For the text-containing cell, return its midpoint in (x, y) coordinate format. 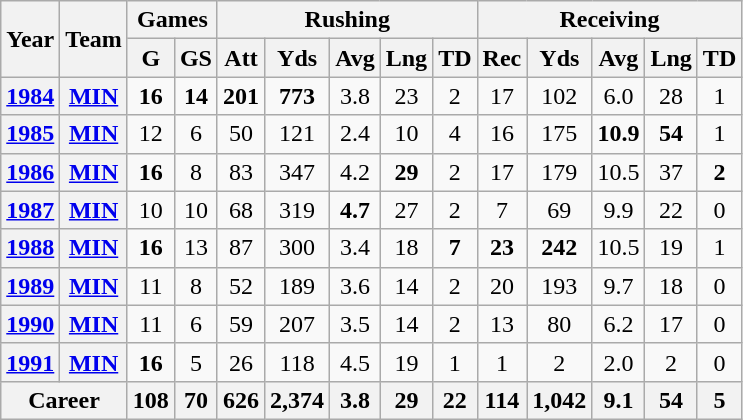
118 (298, 362)
Receiving (610, 20)
189 (298, 286)
GS (196, 58)
1985 (30, 134)
193 (560, 286)
Rec (502, 58)
4.2 (356, 172)
68 (240, 210)
4.7 (356, 210)
50 (240, 134)
2.0 (618, 362)
G (150, 58)
319 (298, 210)
9.9 (618, 210)
1989 (30, 286)
773 (298, 96)
2,374 (298, 400)
201 (240, 96)
626 (240, 400)
83 (240, 172)
1,042 (560, 400)
300 (298, 248)
6.0 (618, 96)
1988 (30, 248)
108 (150, 400)
69 (560, 210)
121 (298, 134)
1987 (30, 210)
12 (150, 134)
1991 (30, 362)
70 (196, 400)
1984 (30, 96)
37 (671, 172)
4.5 (356, 362)
80 (560, 324)
Team (94, 39)
4 (455, 134)
347 (298, 172)
175 (560, 134)
59 (240, 324)
52 (240, 286)
2.4 (356, 134)
242 (560, 248)
1990 (30, 324)
3.4 (356, 248)
6.2 (618, 324)
Career (64, 400)
207 (298, 324)
3.5 (356, 324)
102 (560, 96)
28 (671, 96)
9.7 (618, 286)
9.1 (618, 400)
Rushing (347, 20)
114 (502, 400)
Year (30, 39)
27 (406, 210)
Att (240, 58)
10.9 (618, 134)
20 (502, 286)
1986 (30, 172)
87 (240, 248)
Games (172, 20)
179 (560, 172)
3.6 (356, 286)
26 (240, 362)
